Scan for the cell matching the given text and deliver its [X, Y] coordinate at center. 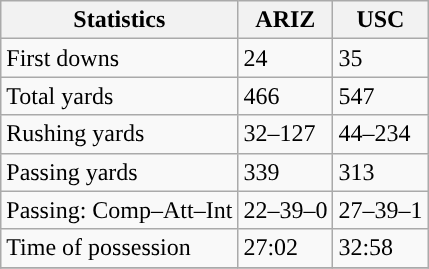
Passing: Comp–Att–Int [120, 210]
Time of possession [120, 248]
USC [380, 20]
32:58 [380, 248]
27–39–1 [380, 210]
44–234 [380, 134]
Total yards [120, 96]
35 [380, 58]
27:02 [286, 248]
24 [286, 58]
First downs [120, 58]
313 [380, 172]
32–127 [286, 134]
22–39–0 [286, 210]
ARIZ [286, 20]
Statistics [120, 20]
Rushing yards [120, 134]
Passing yards [120, 172]
466 [286, 96]
547 [380, 96]
339 [286, 172]
